Return the [X, Y] coordinate for the center point of the cell that contains the specified text.  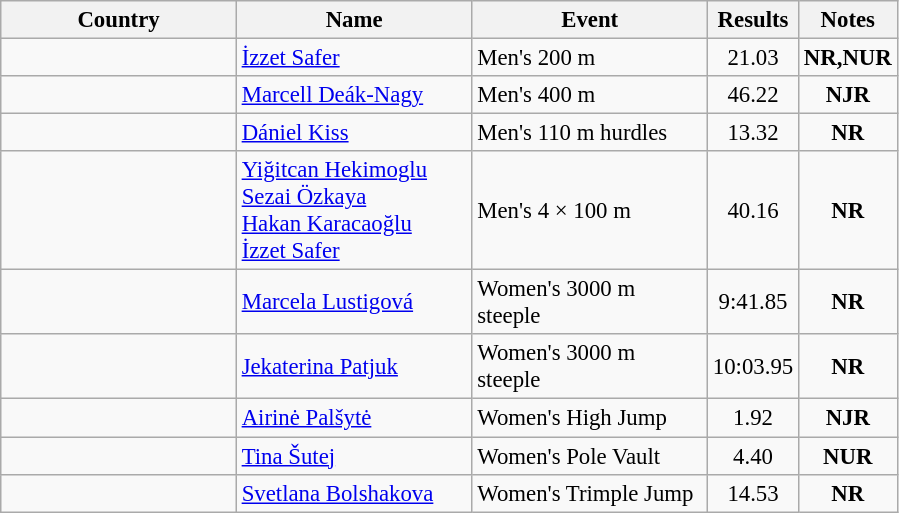
Country [119, 20]
Dániel Kiss [354, 133]
Notes [848, 20]
Svetlana Bolshakova [354, 493]
Event [590, 20]
Name [354, 20]
1.92 [754, 418]
NUR [848, 456]
İzzet Safer [354, 58]
Airinė Palšytė [354, 418]
Women's Pole Vault [590, 456]
40.16 [754, 210]
Jekaterina Patjuk [354, 366]
Men's 4 × 100 m [590, 210]
Marcell Deák-Nagy [354, 95]
10:03.95 [754, 366]
9:41.85 [754, 302]
Results [754, 20]
14.53 [754, 493]
Tina Šutej [354, 456]
46.22 [754, 95]
NR,NUR [848, 58]
13.32 [754, 133]
Men's 110 m hurdles [590, 133]
Women's Trimple Jump [590, 493]
4.40 [754, 456]
Men's 200 m [590, 58]
Marcela Lustigová [354, 302]
21.03 [754, 58]
Yiğitcan HekimogluSezai ÖzkayaHakan Karacaoğluİzzet Safer [354, 210]
Men's 400 m [590, 95]
Women's High Jump [590, 418]
